Identify which cell holds the provided text, then report its [X, Y] central coordinate. 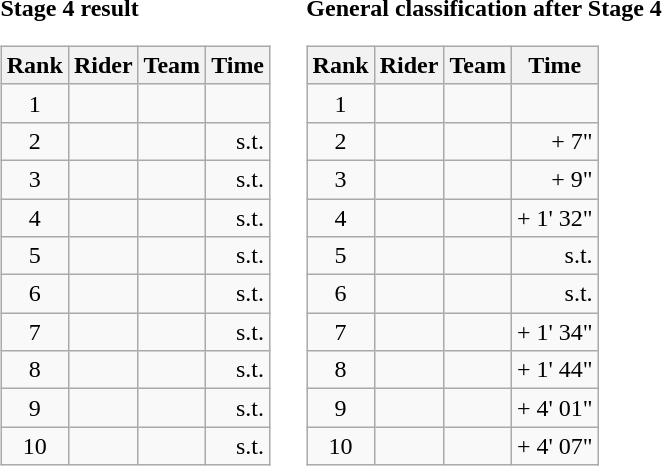
+ 4' 01" [554, 408]
+ 7" [554, 141]
+ 4' 07" [554, 446]
+ 1' 44" [554, 370]
+ 9" [554, 179]
+ 1' 32" [554, 217]
+ 1' 34" [554, 332]
